From the cell containing the given text, extract its center point as (X, Y) coordinate. 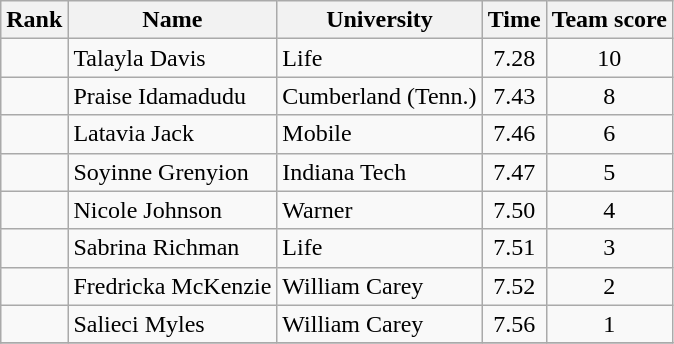
Latavia Jack (172, 134)
Cumberland (Tenn.) (380, 96)
University (380, 20)
Sabrina Richman (172, 248)
10 (609, 58)
Warner (380, 210)
Soyinne Grenyion (172, 172)
7.51 (514, 248)
3 (609, 248)
Name (172, 20)
1 (609, 324)
Praise Idamadudu (172, 96)
Rank (34, 20)
Fredricka McKenzie (172, 286)
Talayla Davis (172, 58)
Nicole Johnson (172, 210)
Indiana Tech (380, 172)
7.50 (514, 210)
2 (609, 286)
7.47 (514, 172)
7.46 (514, 134)
6 (609, 134)
Salieci Myles (172, 324)
8 (609, 96)
7.56 (514, 324)
7.52 (514, 286)
Mobile (380, 134)
Team score (609, 20)
7.28 (514, 58)
4 (609, 210)
5 (609, 172)
Time (514, 20)
7.43 (514, 96)
